Scan for the cell matching the given text and deliver its [X, Y] coordinate at center. 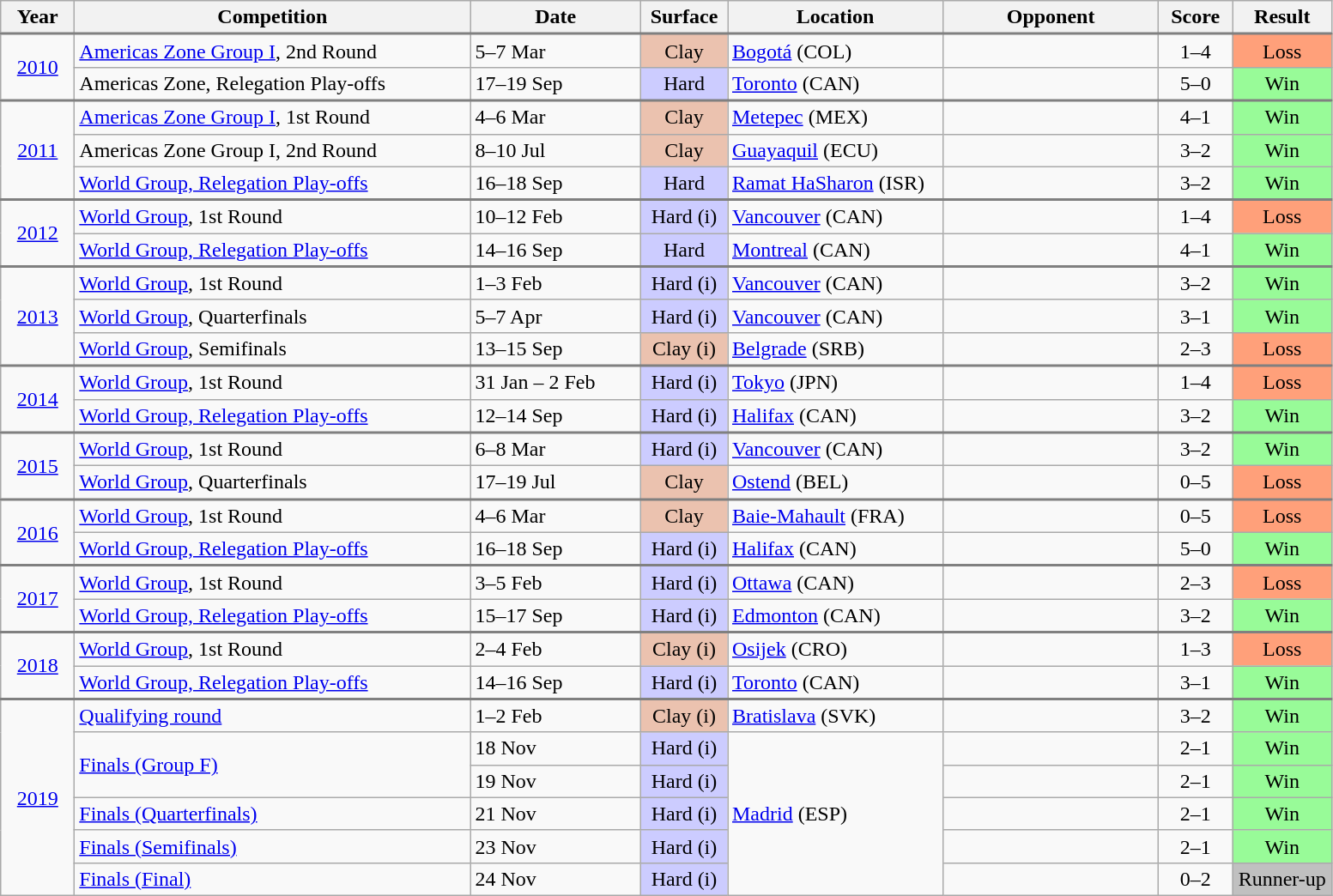
Tokyo (JPN) [836, 383]
Americas Zone Group I, 1st Round [273, 117]
2015 [38, 466]
Location [836, 17]
Baie-Mahault (FRA) [836, 515]
5–7 Mar [556, 51]
13–15 Sep [556, 348]
2012 [38, 233]
Date [556, 17]
Madrid (ESP) [836, 814]
Surface [683, 17]
Competition [273, 17]
0–2 [1196, 879]
1–2 Feb [556, 716]
Finals (Quarterfinals) [273, 814]
2013 [38, 316]
Score [1196, 17]
2017 [38, 599]
Ramat HaSharon (ISR) [836, 184]
2–4 Feb [556, 649]
Belgrade (SRB) [836, 348]
24 Nov [556, 879]
Americas Zone, Relegation Play-offs [273, 84]
Bogotá (COL) [836, 51]
Montreal (CAN) [836, 251]
2011 [38, 150]
2016 [38, 532]
15–17 Sep [556, 616]
8–10 Jul [556, 150]
Ottawa (CAN) [836, 582]
Osijek (CRO) [836, 649]
3–5 Feb [556, 582]
12–14 Sep [556, 415]
18 Nov [556, 748]
Guayaquil (ECU) [836, 150]
Result [1282, 17]
Bratislava (SVK) [836, 716]
Finals (Group F) [273, 765]
2019 [38, 796]
Year [38, 17]
Edmonton (CAN) [836, 616]
23 Nov [556, 846]
Finals (Final) [273, 879]
21 Nov [556, 814]
10–12 Feb [556, 216]
2010 [38, 68]
Qualifying round [273, 716]
31 Jan – 2 Feb [556, 383]
17–19 Sep [556, 84]
19 Nov [556, 781]
World Group, Semifinals [273, 348]
Opponent [1051, 17]
5–7 Apr [556, 316]
Ostend (BEL) [836, 482]
Runner-up [1282, 879]
Finals (Semifinals) [273, 846]
17–19 Jul [556, 482]
6–8 Mar [556, 450]
Metepec (MEX) [836, 117]
1–3 [1196, 649]
2018 [38, 666]
1–3 Feb [556, 283]
2014 [38, 399]
